Search for the cell housing the specified text and yield its (x, y) center coordinate. 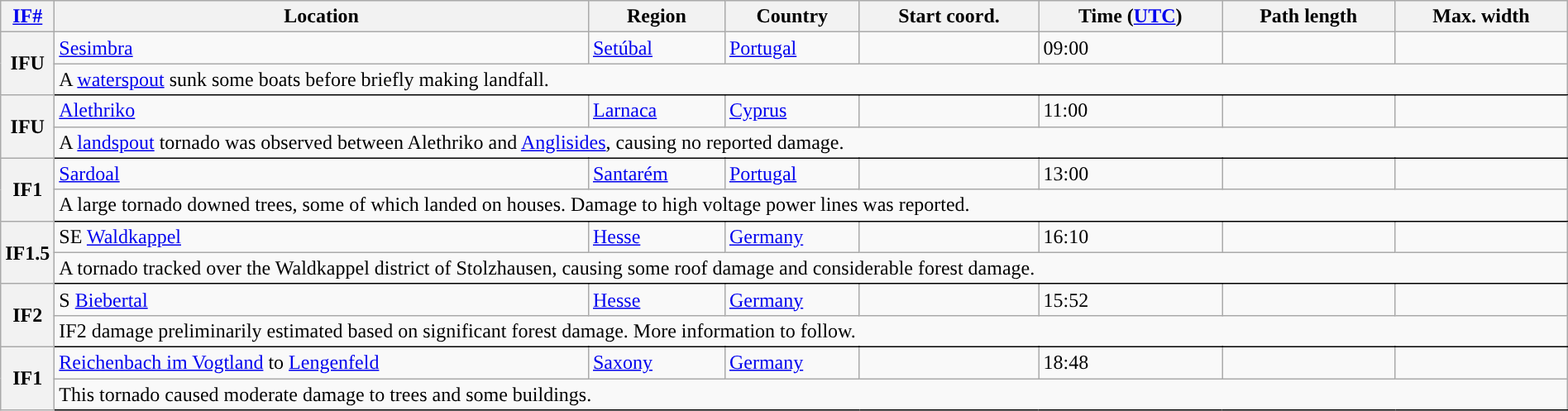
Sesimbra (322, 48)
This tornado caused moderate damage to trees and some buildings. (810, 394)
Setúbal (657, 48)
Sardoal (322, 174)
Start coord. (949, 17)
Cyprus (792, 111)
16:10 (1131, 237)
Path length (1308, 17)
SE Waldkappel (322, 237)
15:52 (1131, 299)
13:00 (1131, 174)
IF1.5 (28, 252)
A tornado tracked over the Waldkappel district of Stolzhausen, causing some roof damage and considerable forest damage. (810, 268)
Santarém (657, 174)
Region (657, 17)
18:48 (1131, 362)
A landspout tornado was observed between Alethriko and Anglisides, causing no reported damage. (810, 142)
S Biebertal (322, 299)
A waterspout sunk some boats before briefly making landfall. (810, 79)
Time (UTC) (1131, 17)
Reichenbach im Vogtland to Lengenfeld (322, 362)
Saxony (657, 362)
Location (322, 17)
IF# (28, 17)
Max. width (1481, 17)
11:00 (1131, 111)
Larnaca (657, 111)
Country (792, 17)
09:00 (1131, 48)
IF2 (28, 315)
IF2 damage preliminarily estimated based on significant forest damage. More information to follow. (810, 331)
Alethriko (322, 111)
A large tornado downed trees, some of which landed on houses. Damage to high voltage power lines was reported. (810, 205)
